Extract the (x, y) coordinate from the center of the cell holding the provided text.  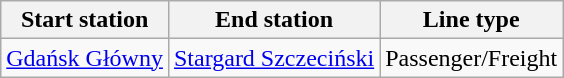
Gdańsk Główny (85, 58)
Line type (472, 20)
Start station (85, 20)
Passenger/Freight (472, 58)
End station (274, 20)
Stargard Szczeciński (274, 58)
